Locate the cell with the specified text and output its (x, y) center coordinate. 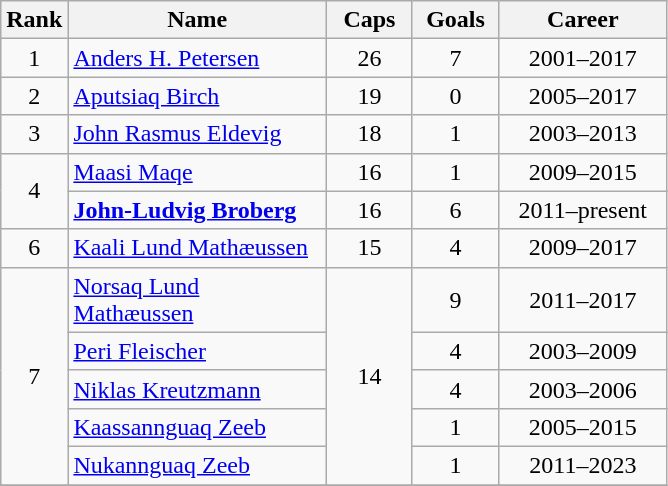
19 (369, 96)
2011–2017 (584, 300)
0 (455, 96)
2011–2023 (584, 465)
Goals (455, 20)
Anders H. Petersen (198, 58)
Maasi Maqe (198, 172)
Kaassannguaq Zeeb (198, 427)
2 (34, 96)
John Rasmus Eldevig (198, 134)
Rank (34, 20)
Name (198, 20)
2001–2017 (584, 58)
Niklas Kreutzmann (198, 389)
2009–2015 (584, 172)
15 (369, 248)
Career (584, 20)
Norsaq Lund Mathæussen (198, 300)
Nukannguaq Zeeb (198, 465)
14 (369, 376)
3 (34, 134)
26 (369, 58)
Aputsiaq Birch (198, 96)
18 (369, 134)
Caps (369, 20)
2005–2017 (584, 96)
2009–2017 (584, 248)
2011–present (584, 210)
Peri Fleischer (198, 351)
2003–2013 (584, 134)
2005–2015 (584, 427)
Kaali Lund Mathæussen (198, 248)
2003–2009 (584, 351)
John-Ludvig Broberg (198, 210)
2003–2006 (584, 389)
9 (455, 300)
